Identify which cell holds the provided text, then report its (x, y) central coordinate. 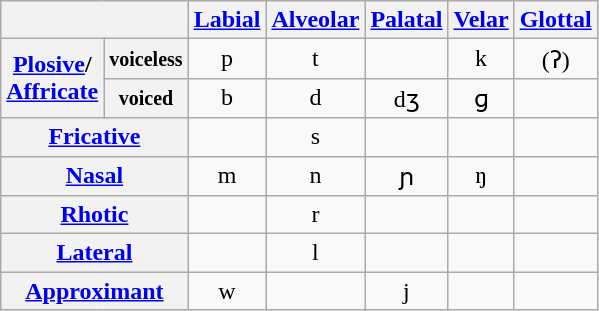
Lateral (94, 253)
m (227, 176)
n (316, 176)
l (316, 253)
b (227, 98)
s (316, 137)
Labial (227, 20)
j (406, 291)
Palatal (406, 20)
ɡ (481, 98)
ŋ (481, 176)
p (227, 59)
Velar (481, 20)
Plosive/Affricate (52, 78)
Approximant (94, 291)
Fricative (94, 137)
Alveolar (316, 20)
voiced (146, 98)
d (316, 98)
dʒ (406, 98)
(ʔ) (556, 59)
Rhotic (94, 215)
Glottal (556, 20)
w (227, 291)
ɲ (406, 176)
voiceless (146, 59)
r (316, 215)
t (316, 59)
Nasal (94, 176)
k (481, 59)
